Capture the cell that displays the provided text and extract its [x, y] central coordinate. 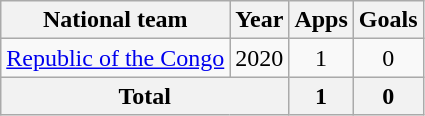
Goals [388, 20]
Republic of the Congo [116, 58]
2020 [260, 58]
Apps [321, 20]
Total [145, 96]
National team [116, 20]
Year [260, 20]
